Identify which cell holds the provided text, then report its [X, Y] central coordinate. 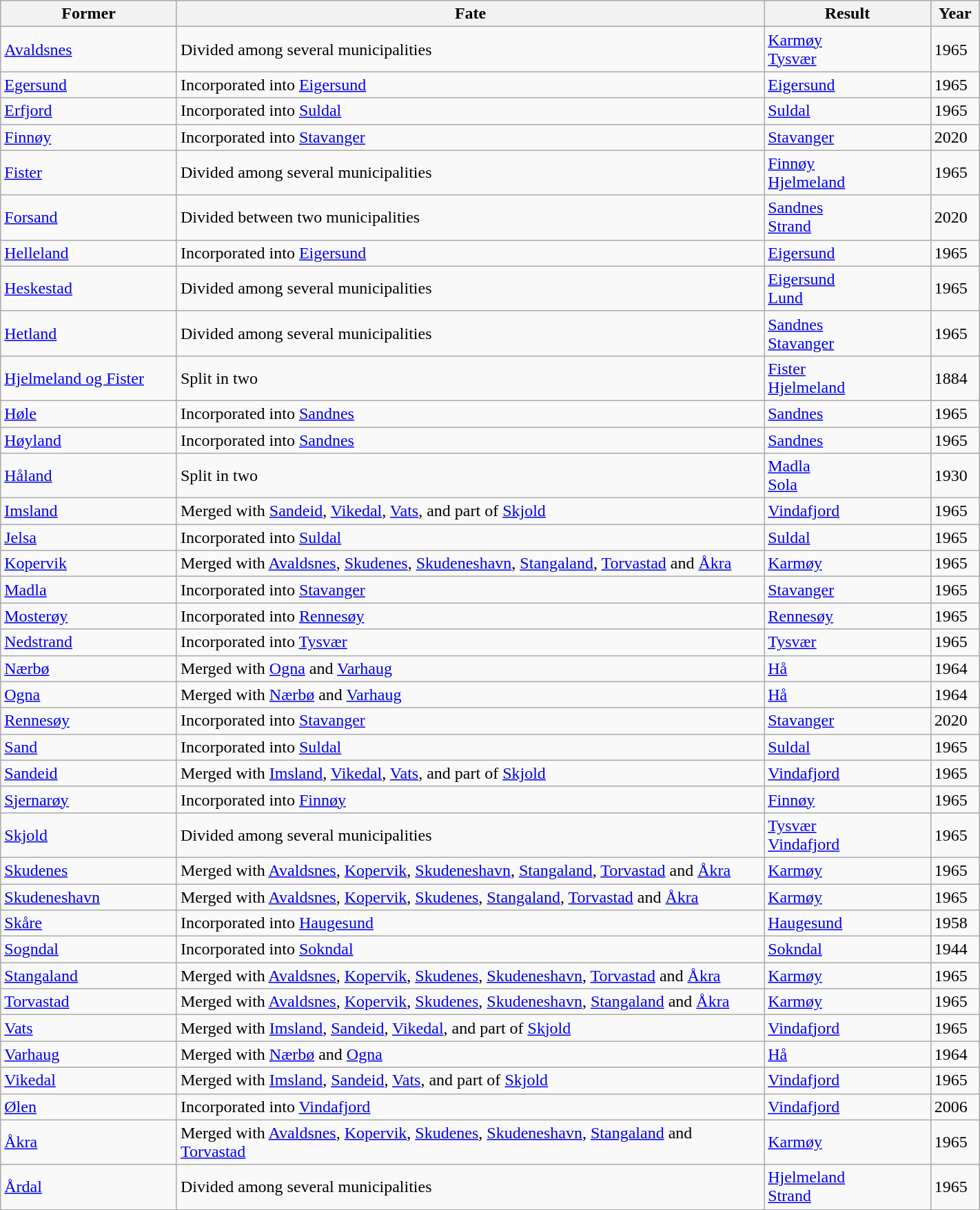
Merged with Avaldsnes, Kopervik, Skudenes, Skudeneshavn, Torvastad and Åkra [470, 976]
Ogna [89, 695]
Kopervik [89, 564]
Incorporated into Haugesund [470, 923]
Avaldsnes [89, 50]
MadlaSola [848, 475]
Stangaland [89, 976]
Incorporated into Rennesøy [470, 616]
EigersundLund [848, 288]
Merged with Nærbø and Varhaug [470, 695]
Erfjord [89, 111]
Sjernarøy [89, 799]
Skudenes [89, 870]
2006 [955, 1107]
Høyland [89, 440]
Merged with Ogna and Varhaug [470, 668]
Incorporated into Tysvær [470, 642]
Hetland [89, 334]
Merged with Avaldsnes, Kopervik, Skudeneshavn, Stangaland, Torvastad and Åkra [470, 870]
Nærbø [89, 668]
Sandeid [89, 773]
Merged with Avaldsnes, Kopervik, Skudenes, Skudeneshavn, Stangaland and Åkra [470, 1002]
Merged with Imsland, Vikedal, Vats, and part of Skjold [470, 773]
Vikedal [89, 1080]
FinnøyHjelmeland [848, 172]
Merged with Nærbø and Ogna [470, 1054]
FisterHjelmeland [848, 378]
1930 [955, 475]
Divided between two municipalities [470, 218]
Incorporated into Sokndal [470, 950]
Nedstrand [89, 642]
Åkra [89, 1142]
Skudeneshavn [89, 896]
Imsland [89, 511]
Merged with Avaldsnes, Kopervik, Skudenes, Stangaland, Torvastad and Åkra [470, 896]
SandnesStavanger [848, 334]
TysværVindafjord [848, 835]
Heskestad [89, 288]
Result [848, 14]
1944 [955, 950]
Torvastad [89, 1002]
1958 [955, 923]
Merged with Avaldsnes, Skudenes, Skudeneshavn, Stangaland, Torvastad and Åkra [470, 564]
HjelmelandStrand [848, 1187]
Årdal [89, 1187]
Incorporated into Finnøy [470, 799]
Jelsa [89, 537]
KarmøyTysvær [848, 50]
Haugesund [848, 923]
Hjelmeland og Fister [89, 378]
Forsand [89, 218]
Varhaug [89, 1054]
Sandnes Strand [848, 218]
Håland [89, 475]
Skjold [89, 835]
1884 [955, 378]
Sand [89, 747]
Skåre [89, 923]
Ølen [89, 1107]
Tysvær [848, 642]
Egersund [89, 85]
Merged with Avaldsnes, Kopervik, Skudenes, Skudeneshavn, Stangaland and Torvastad [470, 1142]
Vats [89, 1028]
Mosterøy [89, 616]
Fate [470, 14]
Høle [89, 413]
Sokndal [848, 950]
Sogndal [89, 950]
Former [89, 14]
Incorporated into Vindafjord [470, 1107]
Madla [89, 590]
Merged with Imsland, Sandeid, Vats, and part of Skjold [470, 1080]
Helleland [89, 253]
Merged with Sandeid, Vikedal, Vats, and part of Skjold [470, 511]
Merged with Imsland, Sandeid, Vikedal, and part of Skjold [470, 1028]
Year [955, 14]
Fister [89, 172]
